Find where the given text appears and provide that cell's center as [x, y] coordinate. 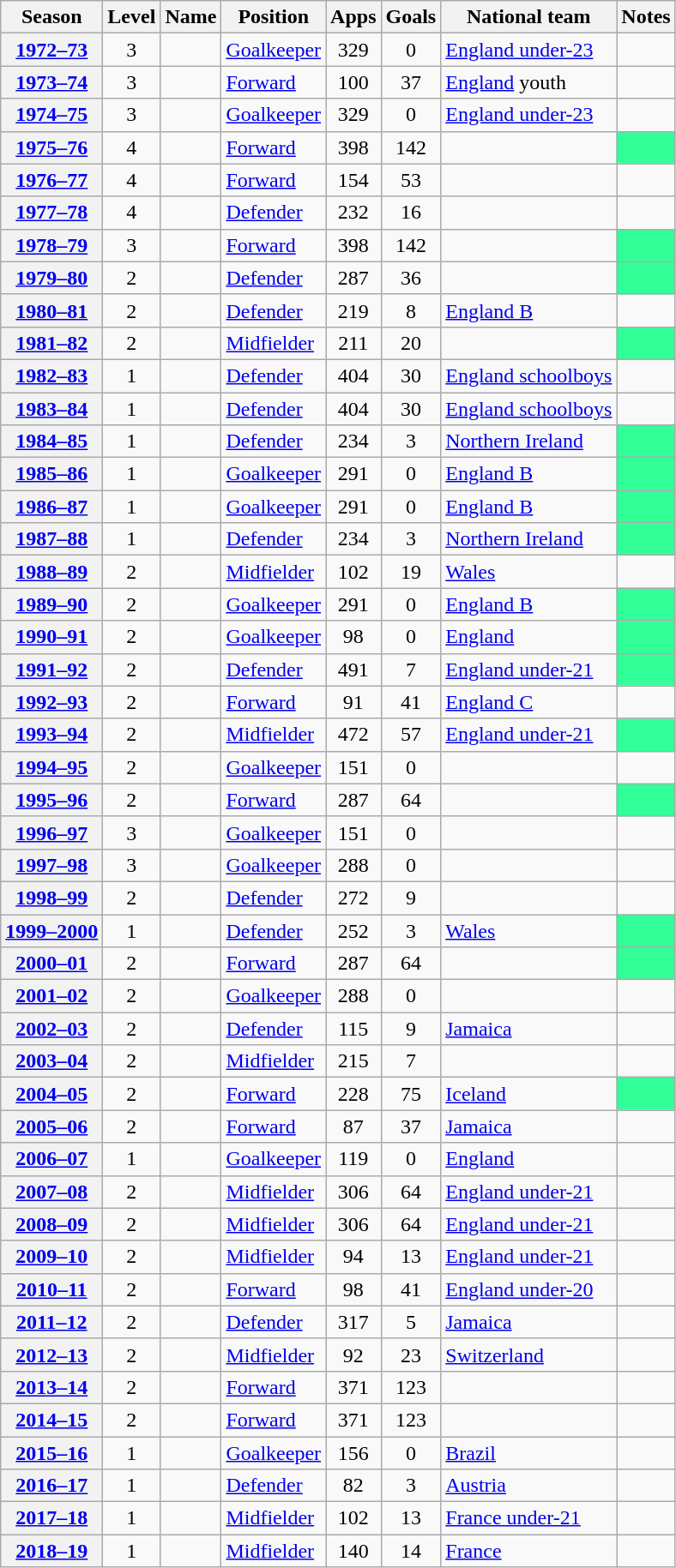
Notes [646, 17]
1983–84 [51, 409]
14 [411, 1551]
France under-21 [528, 1518]
228 [353, 1094]
1997–98 [51, 865]
1984–85 [51, 442]
1985–86 [51, 474]
Austria [528, 1486]
Brazil [528, 1453]
92 [353, 1355]
1986–87 [51, 507]
Goals [411, 17]
87 [353, 1126]
2014–15 [51, 1420]
119 [353, 1159]
16 [411, 213]
France [528, 1551]
491 [353, 670]
20 [411, 343]
1980–81 [51, 310]
1973–74 [51, 82]
317 [353, 1322]
75 [411, 1094]
1975–76 [51, 147]
1995–96 [51, 800]
England C [528, 702]
1978–79 [51, 245]
100 [353, 82]
England youth [528, 82]
115 [353, 1029]
219 [353, 310]
Iceland [528, 1094]
252 [353, 930]
Name [190, 17]
1988–89 [51, 572]
2001–02 [51, 996]
England under-20 [528, 1289]
8 [411, 310]
National team [528, 17]
Apps [353, 17]
2007–08 [51, 1192]
2016–17 [51, 1486]
232 [353, 213]
1990–91 [51, 637]
2005–06 [51, 1126]
1992–93 [51, 702]
2003–04 [51, 1061]
472 [353, 735]
2018–19 [51, 1551]
272 [353, 898]
36 [411, 278]
1974–75 [51, 115]
1996–97 [51, 832]
2008–09 [51, 1224]
2006–07 [51, 1159]
1981–82 [51, 343]
57 [411, 735]
2009–10 [51, 1257]
1976–77 [51, 180]
2004–05 [51, 1094]
211 [353, 343]
19 [411, 572]
154 [353, 180]
82 [353, 1486]
1991–92 [51, 670]
1994–95 [51, 767]
2000–01 [51, 964]
1972–73 [51, 50]
2010–11 [51, 1289]
2013–14 [51, 1387]
1999–2000 [51, 930]
1987–88 [51, 539]
Switzerland [528, 1355]
Season [51, 17]
1977–78 [51, 213]
2002–03 [51, 1029]
1998–99 [51, 898]
1979–80 [51, 278]
1982–83 [51, 375]
2017–18 [51, 1518]
156 [353, 1453]
53 [411, 180]
94 [353, 1257]
23 [411, 1355]
1989–90 [51, 604]
91 [353, 702]
215 [353, 1061]
Level [132, 17]
5 [411, 1322]
2012–13 [51, 1355]
1993–94 [51, 735]
Position [274, 17]
2015–16 [51, 1453]
140 [353, 1551]
2011–12 [51, 1322]
